Determine the (x, y) coordinate at the center of the cell enclosing the given text.  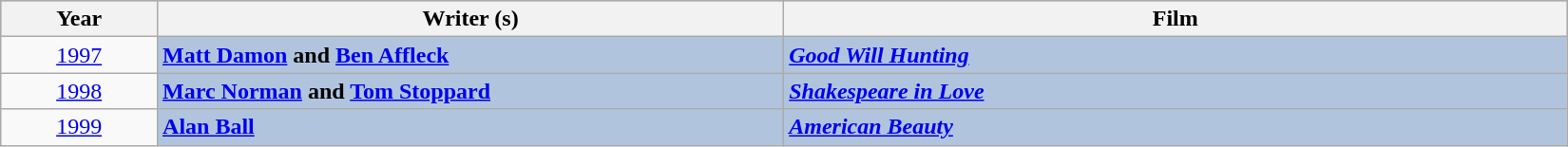
1999 (80, 127)
Alan Ball (471, 127)
Marc Norman and Tom Stoppard (471, 91)
Good Will Hunting (1176, 55)
1998 (80, 91)
Matt Damon and Ben Affleck (471, 55)
American Beauty (1176, 127)
Film (1176, 19)
1997 (80, 55)
Writer (s) (471, 19)
Shakespeare in Love (1176, 91)
Year (80, 19)
